Extract the (X, Y) coordinate from the center of the cell holding the provided text.  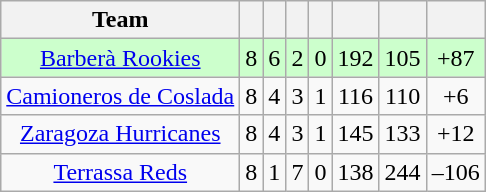
+87 (456, 58)
–106 (456, 172)
+6 (456, 96)
192 (356, 58)
Zaragoza Hurricanes (120, 134)
116 (356, 96)
244 (402, 172)
105 (402, 58)
Camioneros de Coslada (120, 96)
138 (356, 172)
Team (120, 20)
145 (356, 134)
110 (402, 96)
+12 (456, 134)
2 (298, 58)
6 (274, 58)
Terrassa Reds (120, 172)
133 (402, 134)
7 (298, 172)
Barberà Rookies (120, 58)
